Determine the [x, y] coordinate at the center of the cell enclosing the given text.  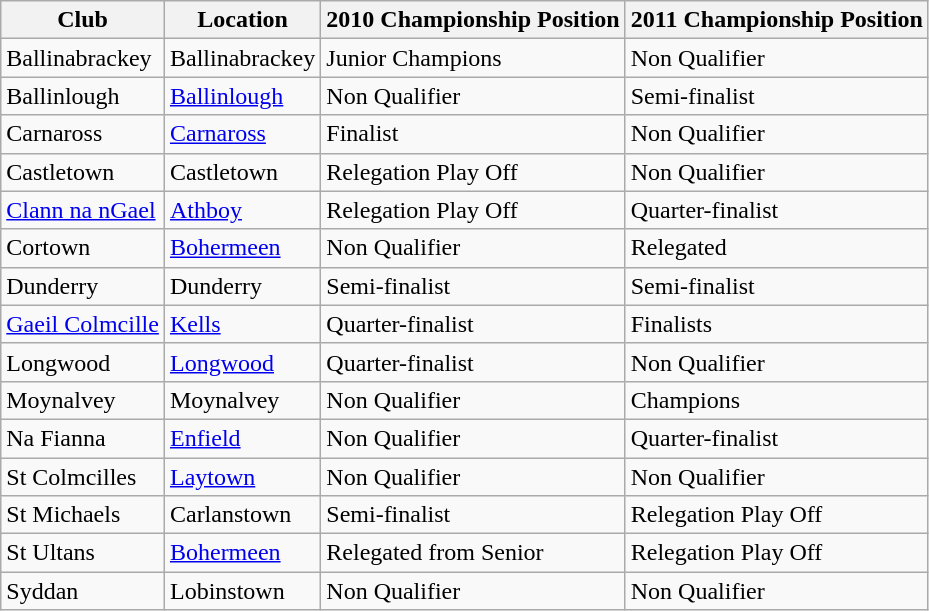
St Michaels [83, 515]
Finalists [776, 324]
Champions [776, 400]
Relegated [776, 248]
Athboy [242, 210]
Club [83, 20]
Na Fianna [83, 438]
St Ultans [83, 553]
Location [242, 20]
Clann na nGael [83, 210]
Syddan [83, 591]
Laytown [242, 477]
St Colmcilles [83, 477]
Cortown [83, 248]
Enfield [242, 438]
Finalist [473, 134]
Relegated from Senior [473, 553]
Carlanstown [242, 515]
Kells [242, 324]
Lobinstown [242, 591]
Gaeil Colmcille [83, 324]
2011 Championship Position [776, 20]
2010 Championship Position [473, 20]
Junior Champions [473, 58]
